Output the (x, y) coordinate of the center of the cell containing the given text.  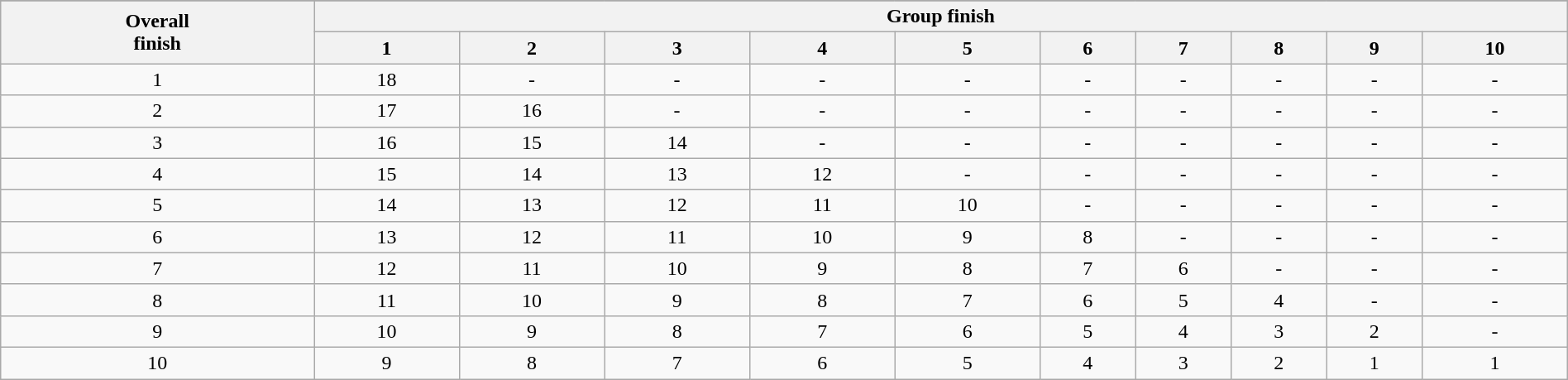
18 (387, 79)
Overallfinish (157, 32)
Group finish (941, 17)
17 (387, 111)
